Pinpoint the cell where the given text exists, returning its (x, y) midpoint coordinate. 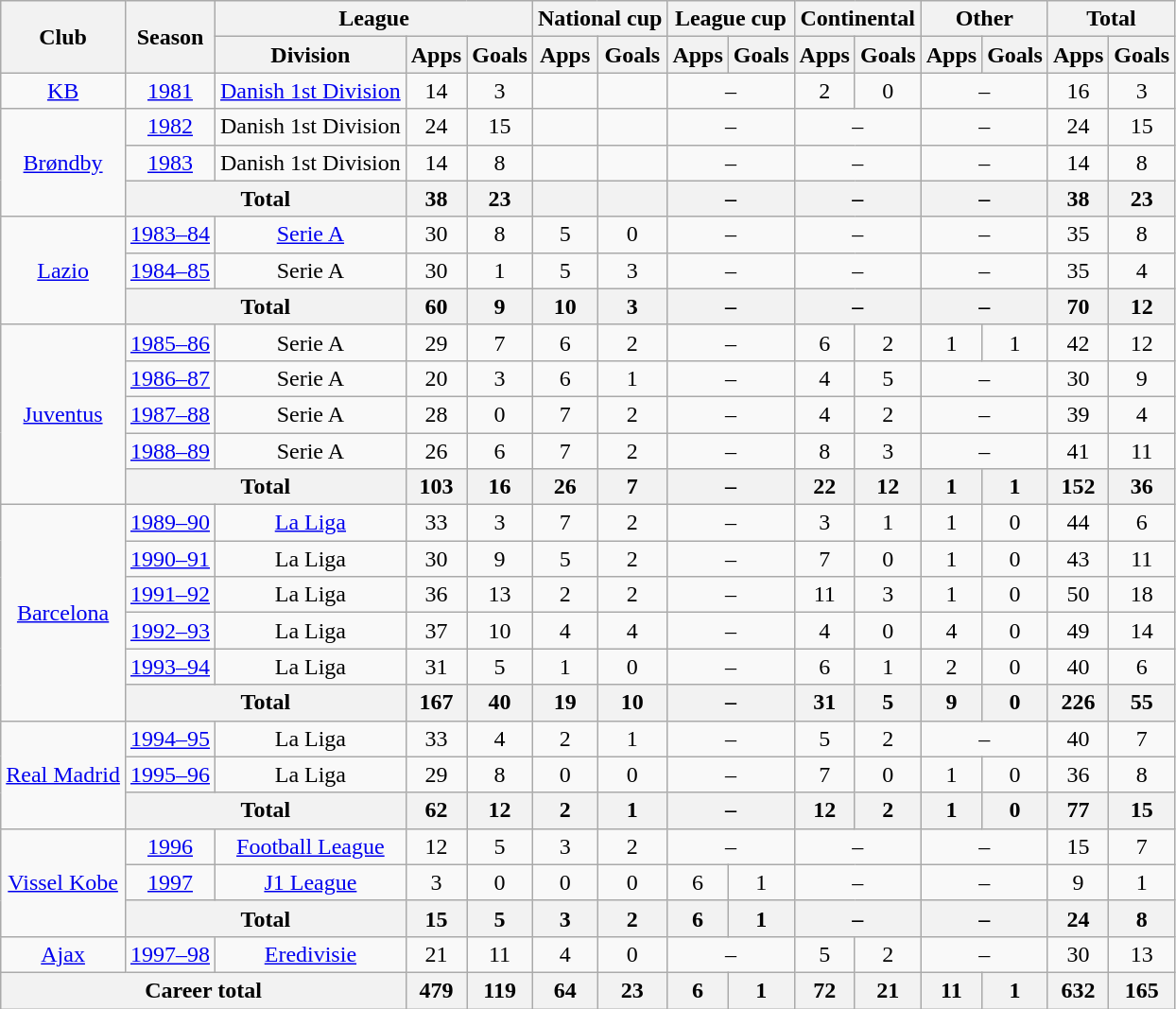
1983 (170, 163)
44 (1078, 523)
18 (1142, 595)
1997–98 (170, 954)
National cup (599, 19)
72 (824, 990)
Division (311, 55)
Vissel Kobe (63, 882)
1995–96 (170, 774)
1985–86 (170, 342)
1988–89 (170, 451)
1992–93 (170, 631)
Ajax (63, 954)
1981 (170, 91)
1991–92 (170, 595)
70 (1078, 306)
Football League (311, 846)
Other (984, 19)
20 (436, 378)
Real Madrid (63, 774)
1983–84 (170, 235)
Eredivisie (311, 954)
Career total (204, 990)
226 (1078, 703)
Barcelona (63, 613)
167 (436, 703)
55 (1142, 703)
22 (824, 487)
Juventus (63, 414)
1989–90 (170, 523)
1990–91 (170, 559)
77 (1078, 810)
1987–88 (170, 414)
50 (1078, 595)
1986–87 (170, 378)
Club (63, 37)
1993–94 (170, 667)
39 (1078, 414)
49 (1078, 631)
J1 League (311, 882)
1994–95 (170, 739)
Season (170, 37)
19 (564, 703)
42 (1078, 342)
28 (436, 414)
479 (436, 990)
632 (1078, 990)
60 (436, 306)
37 (436, 631)
League cup (731, 19)
Lazio (63, 270)
1982 (170, 127)
165 (1142, 990)
League (374, 19)
41 (1078, 451)
1997 (170, 882)
62 (436, 810)
43 (1078, 559)
152 (1078, 487)
KB (63, 91)
Continental (857, 19)
1996 (170, 846)
119 (500, 990)
103 (436, 487)
64 (564, 990)
1984–85 (170, 270)
Brøndby (63, 163)
